Provide the (x, y) coordinate of the cell's center where the given text is located.  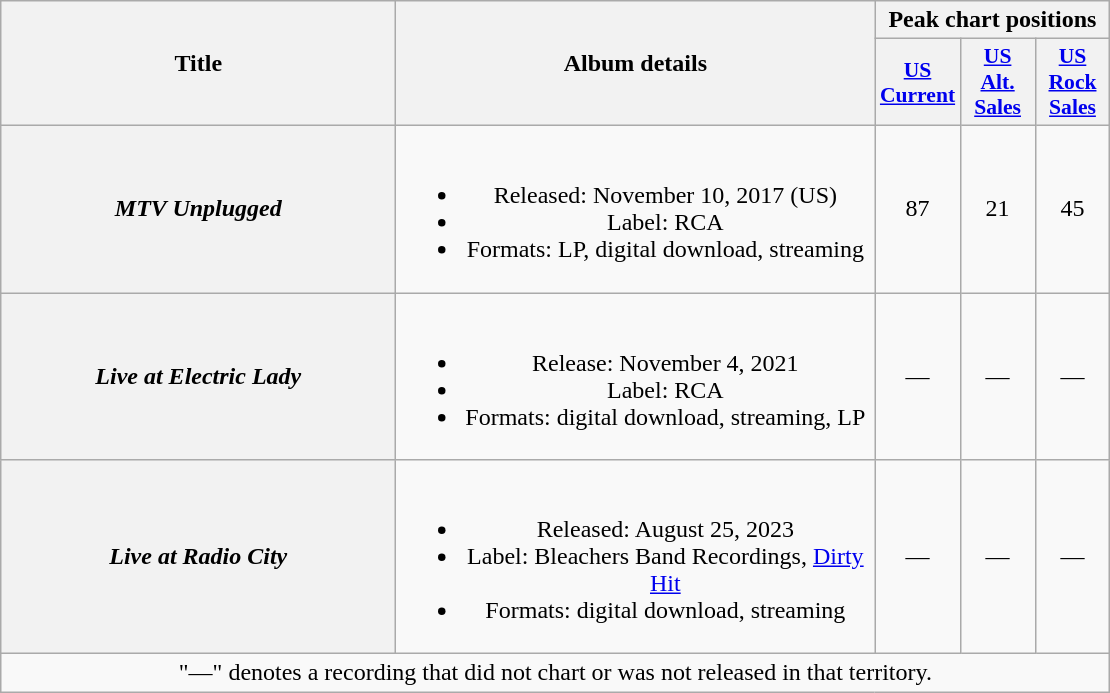
MTV Unplugged (198, 208)
Released: November 10, 2017 (US)Label: RCAFormats: LP, digital download, streaming (636, 208)
Live at Electric Lady (198, 376)
"—" denotes a recording that did not chart or was not released in that territory. (556, 673)
Released: August 25, 2023Label: Bleachers Band Recordings, Dirty HitFormats: digital download, streaming (636, 557)
Peak chart positions (992, 20)
USCurrent (918, 82)
87 (918, 208)
USAlt.Sales (998, 82)
Live at Radio City (198, 557)
USRockSales (1072, 82)
Album details (636, 64)
45 (1072, 208)
21 (998, 208)
Title (198, 64)
Release: November 4, 2021Label: RCAFormats: digital download, streaming, LP (636, 376)
